Determine the (X, Y) coordinate at the center of the cell enclosing the given text.  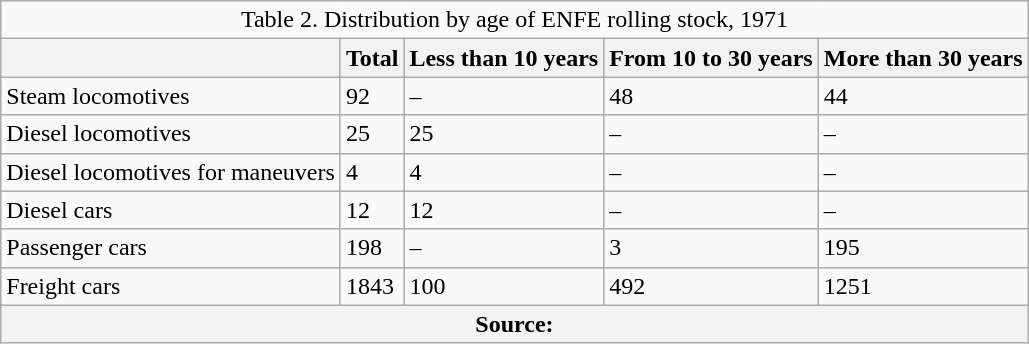
Table 2. Distribution by age of ENFE rolling stock, 1971 (514, 20)
1843 (372, 286)
44 (923, 96)
198 (372, 248)
Steam locomotives (171, 96)
92 (372, 96)
Passenger cars (171, 248)
More than 30 years (923, 58)
Diesel locomotives for maneuvers (171, 172)
Less than 10 years (504, 58)
From 10 to 30 years (712, 58)
3 (712, 248)
48 (712, 96)
Source: (514, 324)
100 (504, 286)
492 (712, 286)
Freight cars (171, 286)
Diesel locomotives (171, 134)
Diesel cars (171, 210)
1251 (923, 286)
195 (923, 248)
Total (372, 58)
